Extract the [X, Y] coordinate from the center of the cell holding the provided text.  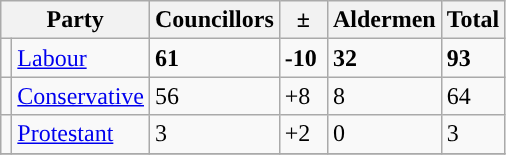
-10 [303, 58]
93 [473, 58]
Total [473, 20]
+8 [303, 96]
56 [215, 96]
Aldermen [384, 20]
64 [473, 96]
32 [384, 58]
+2 [303, 134]
Conservative [81, 96]
Councillors [215, 20]
61 [215, 58]
8 [384, 96]
Protestant [81, 134]
Labour [81, 58]
Party [76, 20]
0 [384, 134]
± [303, 20]
